Provide the (X, Y) coordinate of the cell's center where the given text is located.  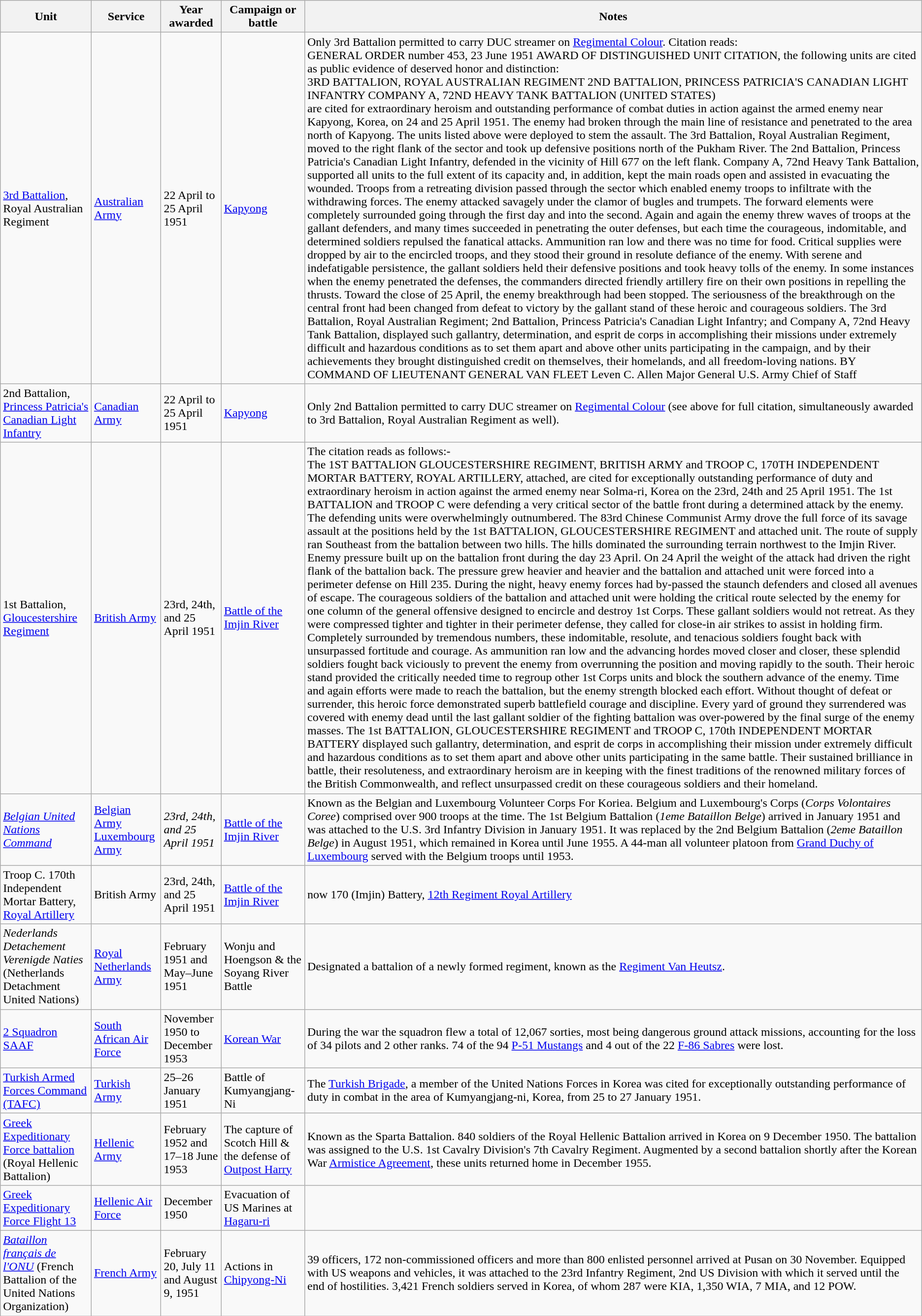
Actions in Chipyong-Ni (263, 1273)
now 170 (Imjin) Battery, 12th Regiment Royal Artillery (613, 894)
Belgian United Nations Command (46, 829)
Korean War (263, 1038)
December 1950 (191, 1208)
Notes (613, 17)
Wonju and Hoengson & the Soyang River Battle (263, 966)
Nederlands Detachement Verenigde Naties (Netherlands Detachment United Nations) (46, 966)
Greek Expeditionary Force battalion (Royal Hellenic Battalion) (46, 1149)
Year awarded (191, 17)
1st Battalion, Gloucestershire Regiment (46, 618)
February 1951 and May–June 1951 (191, 966)
South African Air Force (126, 1038)
February 1952 and 17–18 June 1953 (191, 1149)
Turkish Army (126, 1090)
February 20, July 11 and August 9, 1951 (191, 1273)
Australian Army (126, 208)
The capture of Scotch Hill & the defense of Outpost Harry (263, 1149)
Greek Expeditionary Force Flight 13 (46, 1208)
Service (126, 17)
Unit (46, 17)
Canadian Army (126, 413)
2 Squadron SAAF (46, 1038)
Hellenic Army (126, 1149)
Battle of Kumyangjang-Ni (263, 1090)
Bataillon français de l'ONU (French Battalion of the United Nations Organization) (46, 1273)
November 1950 to December 1953 (191, 1038)
French Army (126, 1273)
2nd Battalion, Princess Patricia's Canadian Light Infantry (46, 413)
Campaign or battle (263, 17)
Turkish Armed Forces Command (TAFC) (46, 1090)
Designated a battalion of a newly formed regiment, known as the Regiment Van Heutsz. (613, 966)
Troop C. 170th Independent Mortar Battery, Royal Artillery (46, 894)
Hellenic Air Force (126, 1208)
Royal Netherlands Army (126, 966)
25–26 January 1951 (191, 1090)
3rd Battalion, Royal Australian Regiment (46, 208)
Belgian Army Luxembourg Army (126, 829)
Evacuation of US Marines at Hagaru-ri (263, 1208)
